Scan for the cell matching the given text and deliver its (X, Y) coordinate at center. 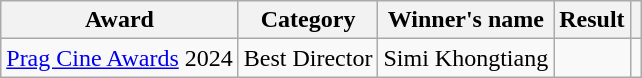
Prag Cine Awards 2024 (120, 58)
Category (308, 20)
Best Director (308, 58)
Simi Khongtiang (466, 58)
Result (592, 20)
Winner's name (466, 20)
Award (120, 20)
